Return the (x, y) coordinate for the center point of the cell that contains the specified text.  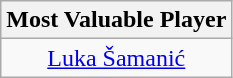
Luka Šamanić (116, 58)
Most Valuable Player (116, 20)
